Search for the cell housing the specified text and yield its [x, y] center coordinate. 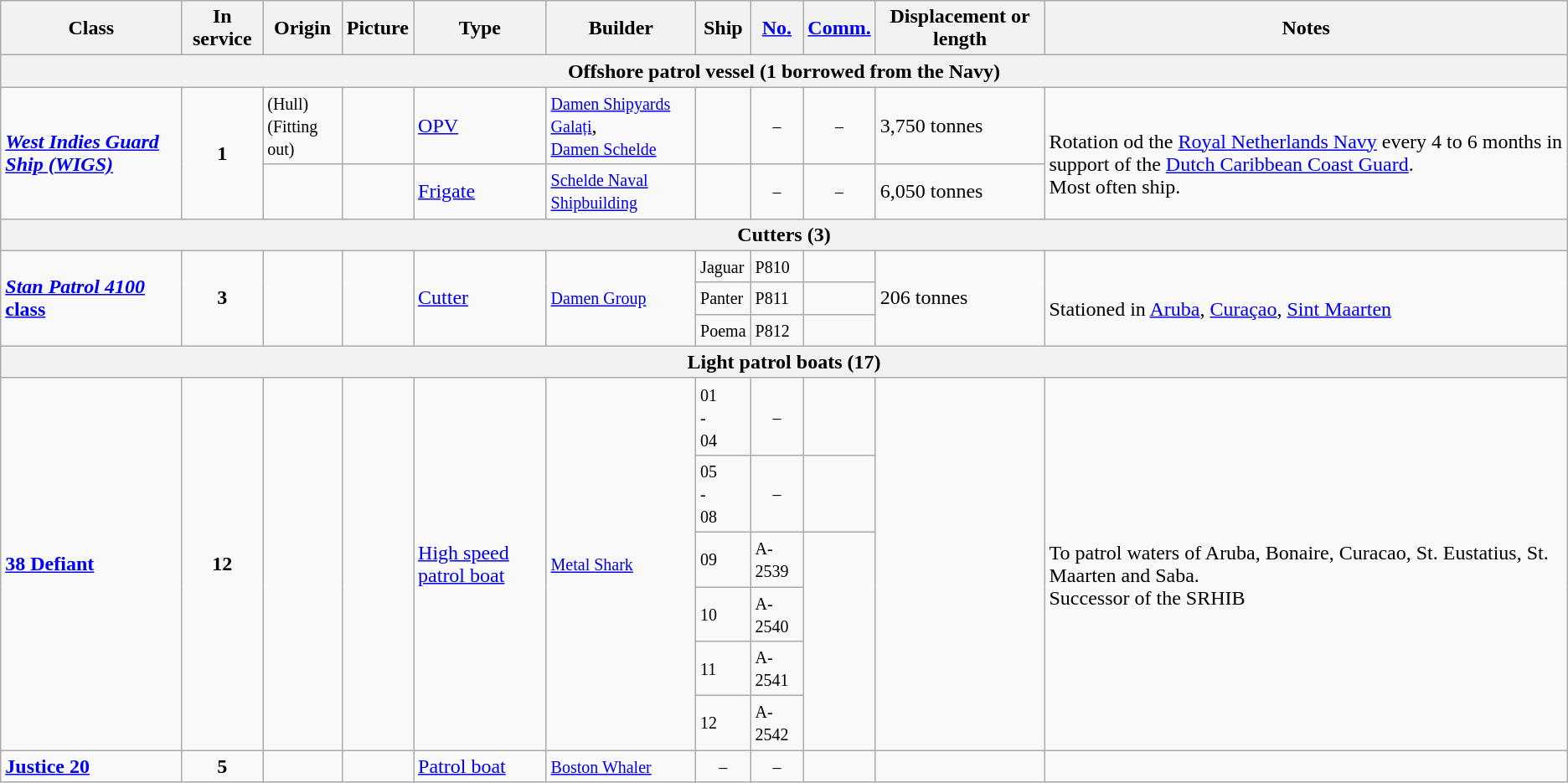
Cutter [481, 298]
Builder [622, 28]
OPV [481, 126]
05-08 [724, 493]
1 [223, 152]
West Indies Guard Ship (WIGS) [91, 152]
Notes [1306, 28]
A-2539 [777, 559]
11 [724, 668]
A-2541 [777, 668]
38 Defiant [91, 564]
Patrol boat [481, 766]
Poema [724, 330]
A-2540 [777, 613]
Metal Shark [622, 564]
Type [481, 28]
Boston Whaler [622, 766]
206 tonnes [960, 298]
6,050 tonnes [960, 191]
3,750 tonnes [960, 126]
Offshore patrol vessel (1 borrowed from the Navy) [784, 71]
Comm. [839, 28]
Ship [724, 28]
P811 [777, 298]
To patrol waters of Aruba, Bonaire, Curacao, St. Eustatius, St. Maarten and Saba.Successor of the SRHIB [1306, 564]
Displacement or length [960, 28]
Rotation od the Royal Netherlands Navy every 4 to 6 months in support of the Dutch Caribbean Coast Guard.Most often ship. [1306, 152]
5 [223, 766]
P810 [777, 266]
(Hull) (Fitting out) [303, 126]
Damen Shipyards Galați,Damen Schelde [622, 126]
Frigate [481, 191]
A-2542 [777, 724]
3 [223, 298]
High speed patrol boat [481, 564]
Cutters (3) [784, 234]
Light patrol boats (17) [784, 362]
Damen Group [622, 298]
Jaguar [724, 266]
Justice 20 [91, 766]
Class [91, 28]
Stan Patrol 4100 class [91, 298]
Schelde Naval Shipbuilding [622, 191]
09 [724, 559]
Origin [303, 28]
Stationed in Aruba, Curaçao, Sint Maarten [1306, 298]
10 [724, 613]
Picture [377, 28]
P812 [777, 330]
No. [777, 28]
In service [223, 28]
Panter [724, 298]
01-04 [724, 416]
